Output the [X, Y] coordinate of the center of the cell containing the given text.  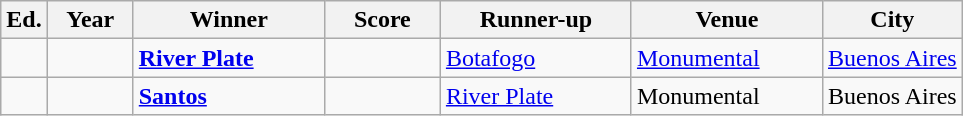
City [892, 20]
Winner [228, 20]
Botafogo [536, 58]
Year [90, 20]
Runner-up [536, 20]
Score [382, 20]
Ed. [24, 20]
Venue [726, 20]
Santos [228, 96]
